Output the (x, y) coordinate of the center of the cell containing the given text.  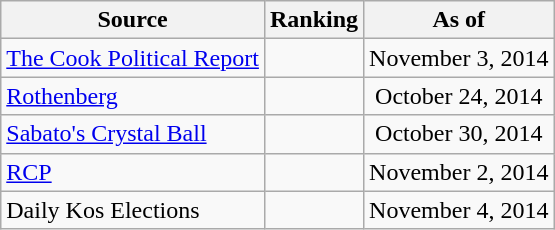
Rothenberg (133, 96)
As of (459, 20)
October 24, 2014 (459, 96)
Sabato's Crystal Ball (133, 134)
Source (133, 20)
November 3, 2014 (459, 58)
November 2, 2014 (459, 172)
November 4, 2014 (459, 210)
Daily Kos Elections (133, 210)
The Cook Political Report (133, 58)
RCP (133, 172)
October 30, 2014 (459, 134)
Ranking (314, 20)
